For the text-containing cell, return its midpoint in [X, Y] coordinate format. 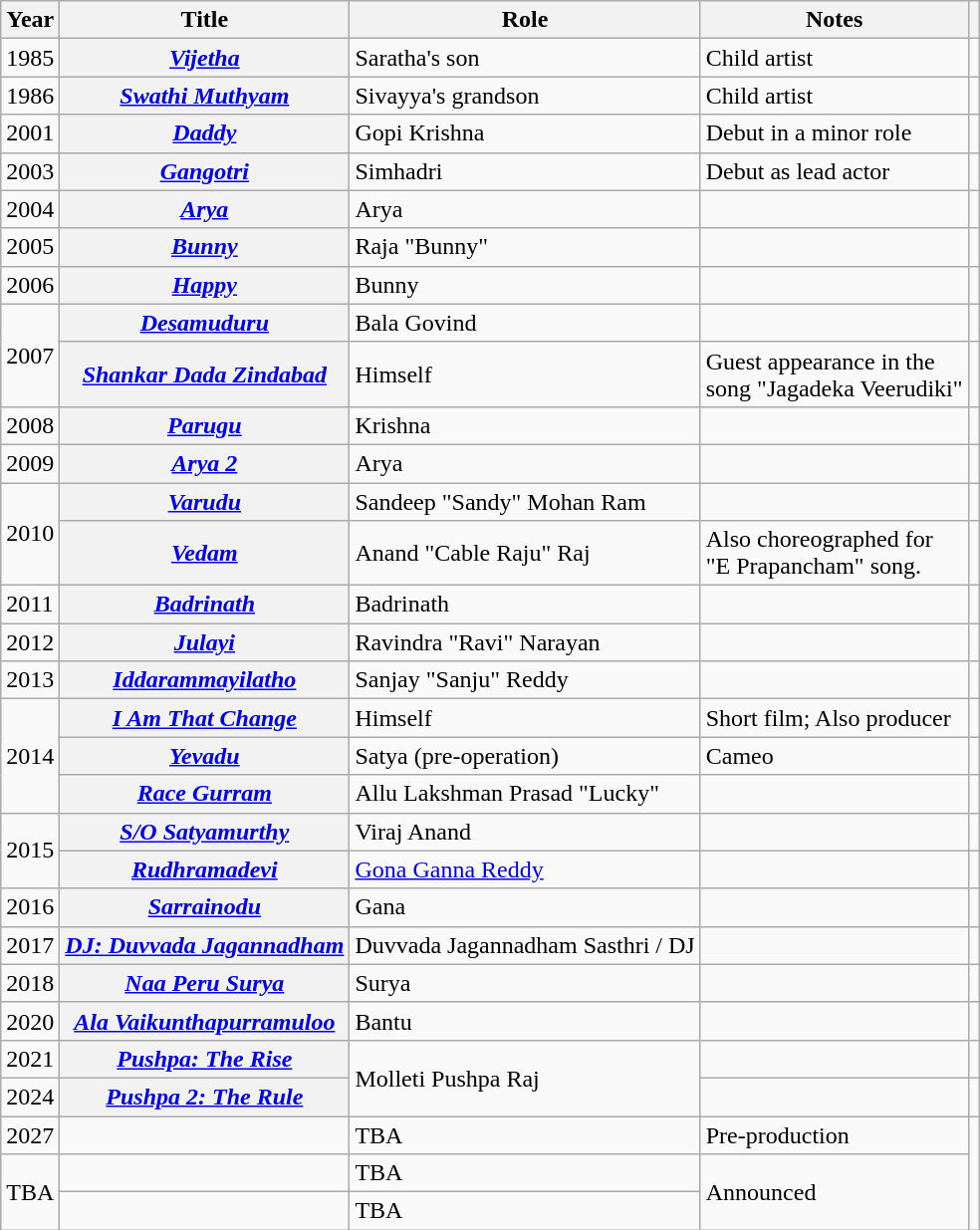
Viraj Anand [525, 832]
2016 [30, 907]
1986 [30, 96]
Arya 2 [205, 463]
Raja "Bunny" [525, 247]
2006 [30, 285]
Desamuduru [205, 323]
Molleti Pushpa Raj [525, 1078]
Cameo [835, 756]
2018 [30, 983]
Debut as lead actor [835, 171]
Daddy [205, 133]
Bantu [525, 1021]
2007 [30, 355]
Bala Govind [525, 323]
Gopi Krishna [525, 133]
Ravindra "Ravi" Narayan [525, 642]
Pushpa 2: The Rule [205, 1097]
Pre-production [835, 1134]
2004 [30, 209]
Parugu [205, 425]
2011 [30, 605]
Ala Vaikunthapurramuloo [205, 1021]
1985 [30, 58]
Varudu [205, 501]
Gana [525, 907]
Year [30, 20]
Saratha's son [525, 58]
Sanjay "Sanju" Reddy [525, 680]
2020 [30, 1021]
2008 [30, 425]
Title [205, 20]
Sandeep "Sandy" Mohan Ram [525, 501]
2024 [30, 1097]
2009 [30, 463]
Gona Ganna Reddy [525, 869]
2005 [30, 247]
Anand "Cable Raju" Raj [525, 554]
Sarrainodu [205, 907]
Satya (pre-operation) [525, 756]
Rudhramadevi [205, 869]
2003 [30, 171]
2021 [30, 1059]
Guest appearance in the song "Jagadeka Veerudiki" [835, 374]
2014 [30, 756]
Debut in a minor role [835, 133]
Short film; Also producer [835, 718]
2001 [30, 133]
Iddarammayilatho [205, 680]
Also choreographed for "E Prapancham" song. [835, 554]
Duvvada Jagannadham Sasthri / DJ [525, 945]
Simhadri [525, 171]
Sivayya's grandson [525, 96]
Shankar Dada Zindabad [205, 374]
Gangotri [205, 171]
2027 [30, 1134]
Surya [525, 983]
2010 [30, 534]
Pushpa: The Rise [205, 1059]
Naa Peru Surya [205, 983]
Vedam [205, 554]
2013 [30, 680]
Announced [835, 1192]
DJ: Duvvada Jagannadham [205, 945]
Julayi [205, 642]
2012 [30, 642]
Notes [835, 20]
2017 [30, 945]
I Am That Change [205, 718]
2015 [30, 851]
Allu Lakshman Prasad "Lucky" [525, 794]
S/O Satyamurthy [205, 832]
Role [525, 20]
Swathi Muthyam [205, 96]
Yevadu [205, 756]
Race Gurram [205, 794]
Krishna [525, 425]
Vijetha [205, 58]
Happy [205, 285]
